Detect which cell encompasses the target text, then output its [x, y] center coordinate. 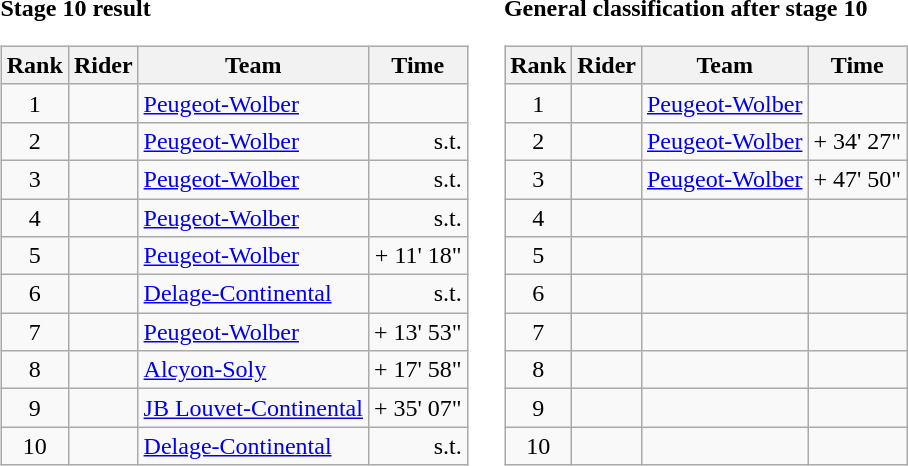
JB Louvet-Continental [253, 408]
+ 11' 18" [418, 256]
+ 35' 07" [418, 408]
+ 17' 58" [418, 370]
+ 13' 53" [418, 332]
+ 47' 50" [858, 179]
Alcyon-Soly [253, 370]
+ 34' 27" [858, 141]
